Extract the (x, y) coordinate from the center of the cell holding the provided text.  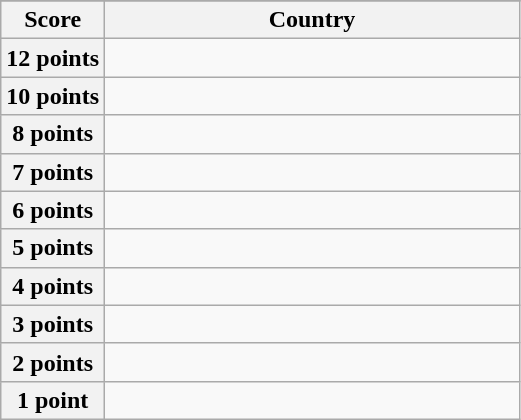
10 points (53, 96)
Country (312, 20)
1 point (53, 400)
3 points (53, 324)
Score (53, 20)
7 points (53, 172)
12 points (53, 58)
2 points (53, 362)
6 points (53, 210)
5 points (53, 248)
4 points (53, 286)
8 points (53, 134)
